Provide the [X, Y] coordinate of the cell's center where the given text is located.  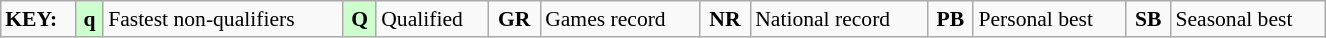
NR [725, 19]
Fastest non-qualifiers [223, 19]
q [90, 19]
GR [514, 19]
SB [1148, 19]
Q [360, 19]
Personal best [1049, 19]
PB [950, 19]
Seasonal best [1248, 19]
Games record [620, 19]
KEY: [38, 19]
National record [838, 19]
Qualified [432, 19]
